Extract the [X, Y] coordinate from the center of the cell holding the provided text.  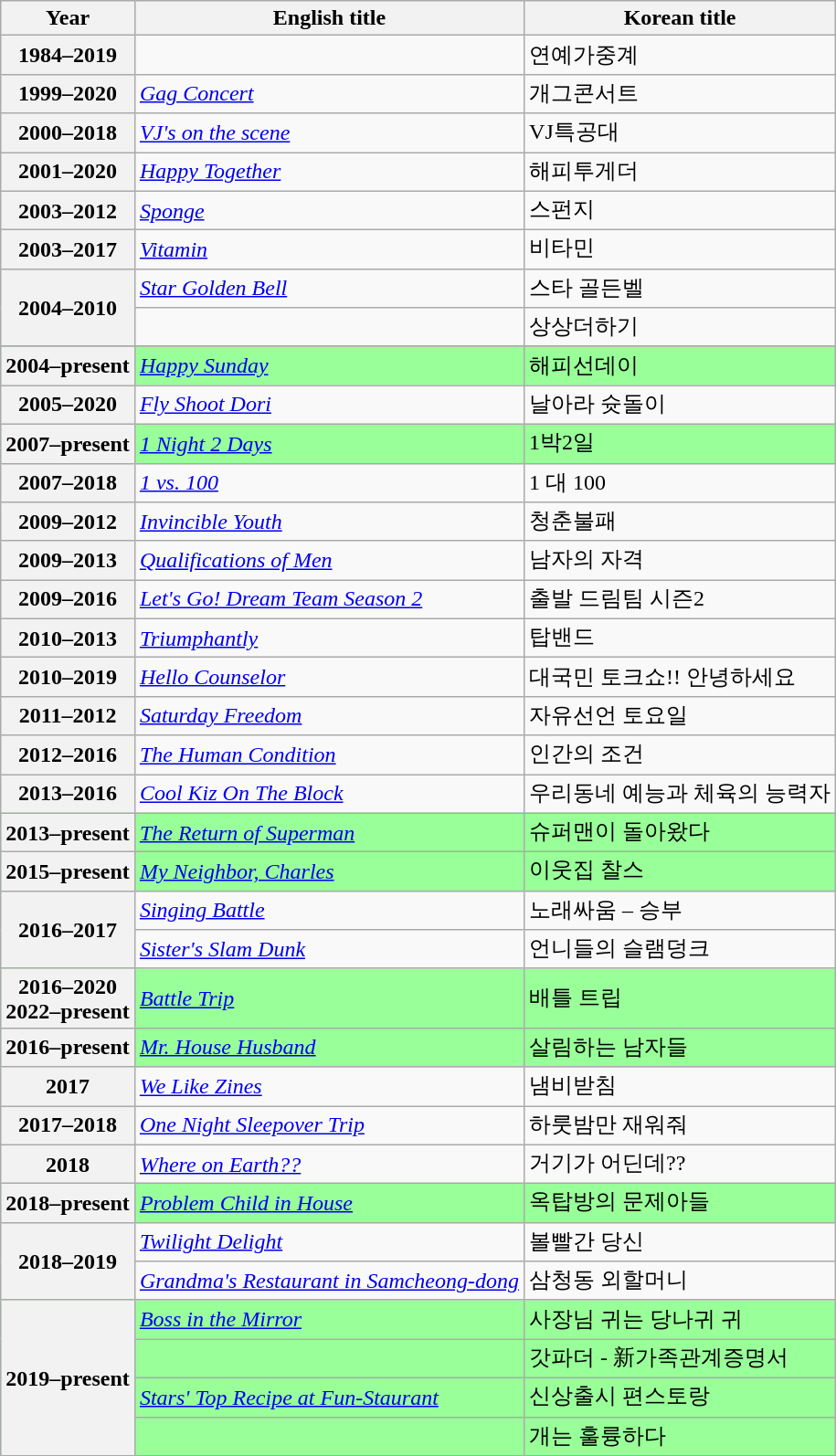
슈퍼맨이 돌아왔다 [680, 833]
We Like Zines [329, 1087]
2017 [68, 1087]
Vitamin [329, 250]
신상출시 편스토랑 [680, 1398]
2018–2019 [68, 1261]
2010–2013 [68, 638]
The Return of Superman [329, 833]
노래싸움 – 승부 [680, 910]
One Night Sleepover Trip [329, 1125]
Singing Battle [329, 910]
Invincible Youth [329, 522]
Happy Together [329, 172]
스타 골든벨 [680, 289]
2004–2010 [68, 307]
Problem Child in House [329, 1204]
살림하는 남자들 [680, 1047]
Battle Trip [329, 997]
2009–2012 [68, 522]
Twilight Delight [329, 1242]
Hello Counselor [329, 678]
Year [68, 18]
인간의 조건 [680, 754]
해피선데이 [680, 365]
거기가 어딘데?? [680, 1164]
2009–2013 [68, 561]
Triumphantly [329, 638]
남자의 자격 [680, 561]
2016–20202022–present [68, 997]
Happy Sunday [329, 365]
Grandma's Restaurant in Samcheong-dong [329, 1281]
2004–present [68, 365]
2001–2020 [68, 172]
2016–present [68, 1047]
2013–2016 [68, 795]
볼빨간 당신 [680, 1242]
2018 [68, 1164]
개는 훌륭하다 [680, 1436]
해피투게더 [680, 172]
1박2일 [680, 444]
비타민 [680, 250]
2019–present [68, 1377]
대국민 토크쇼!! 안녕하세요 [680, 678]
Mr. House Husband [329, 1047]
My Neighbor, Charles [329, 871]
냄비받침 [680, 1087]
Let's Go! Dream Team Season 2 [329, 599]
VJ특공대 [680, 133]
삼청동 외할머니 [680, 1281]
2007–present [68, 444]
Gag Concert [329, 93]
Where on Earth?? [329, 1164]
이웃집 찰스 [680, 871]
1 vs. 100 [329, 482]
2005–2020 [68, 406]
English title [329, 18]
1984–2019 [68, 55]
VJ's on the scene [329, 133]
2003–2012 [68, 210]
1 Night 2 Days [329, 444]
탑밴드 [680, 638]
언니들의 슬램덩크 [680, 950]
상상더하기 [680, 327]
갓파더 - 新가족관계증명서 [680, 1359]
자유선언 토요일 [680, 716]
스펀지 [680, 210]
The Human Condition [329, 754]
우리동네 예능과 체육의 능력자 [680, 795]
Saturday Freedom [329, 716]
2011–2012 [68, 716]
배틀 트립 [680, 997]
2009–2016 [68, 599]
사장님 귀는 당나귀 귀 [680, 1319]
개그콘서트 [680, 93]
Qualifications of Men [329, 561]
2007–2018 [68, 482]
연예가중계 [680, 55]
하룻밤만 재워줘 [680, 1125]
1999–2020 [68, 93]
2003–2017 [68, 250]
2018–present [68, 1204]
Sponge [329, 210]
출발 드림팀 시즌2 [680, 599]
날아라 슛돌이 [680, 406]
2012–2016 [68, 754]
Sister's Slam Dunk [329, 950]
Star Golden Bell [329, 289]
2000–2018 [68, 133]
Korean title [680, 18]
2016–2017 [68, 930]
Stars' Top Recipe at Fun-Staurant [329, 1398]
옥탑방의 문제아들 [680, 1204]
1 대 100 [680, 482]
2013–present [68, 833]
2015–present [68, 871]
청춘불패 [680, 522]
Boss in the Mirror [329, 1319]
Cool Kiz On The Block [329, 795]
2010–2019 [68, 678]
2017–2018 [68, 1125]
Fly Shoot Dori [329, 406]
